Capture the cell that displays the provided text and extract its [X, Y] central coordinate. 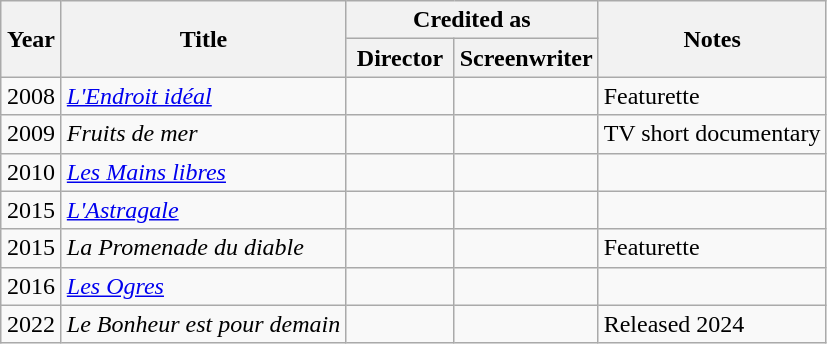
Title [203, 39]
Fruits de mer [203, 134]
La Promenade du diable [203, 248]
Screenwriter [526, 58]
2010 [32, 172]
Notes [712, 39]
2009 [32, 134]
2016 [32, 286]
L'Endroit idéal [203, 96]
2008 [32, 96]
Released 2024 [712, 324]
Le Bonheur est pour demain [203, 324]
2022 [32, 324]
Year [32, 39]
Director [400, 58]
TV short documentary [712, 134]
L'Astragale [203, 210]
Les Mains libres [203, 172]
Credited as [472, 20]
Les Ogres [203, 286]
